Locate the cell with the specified text and output its (X, Y) center coordinate. 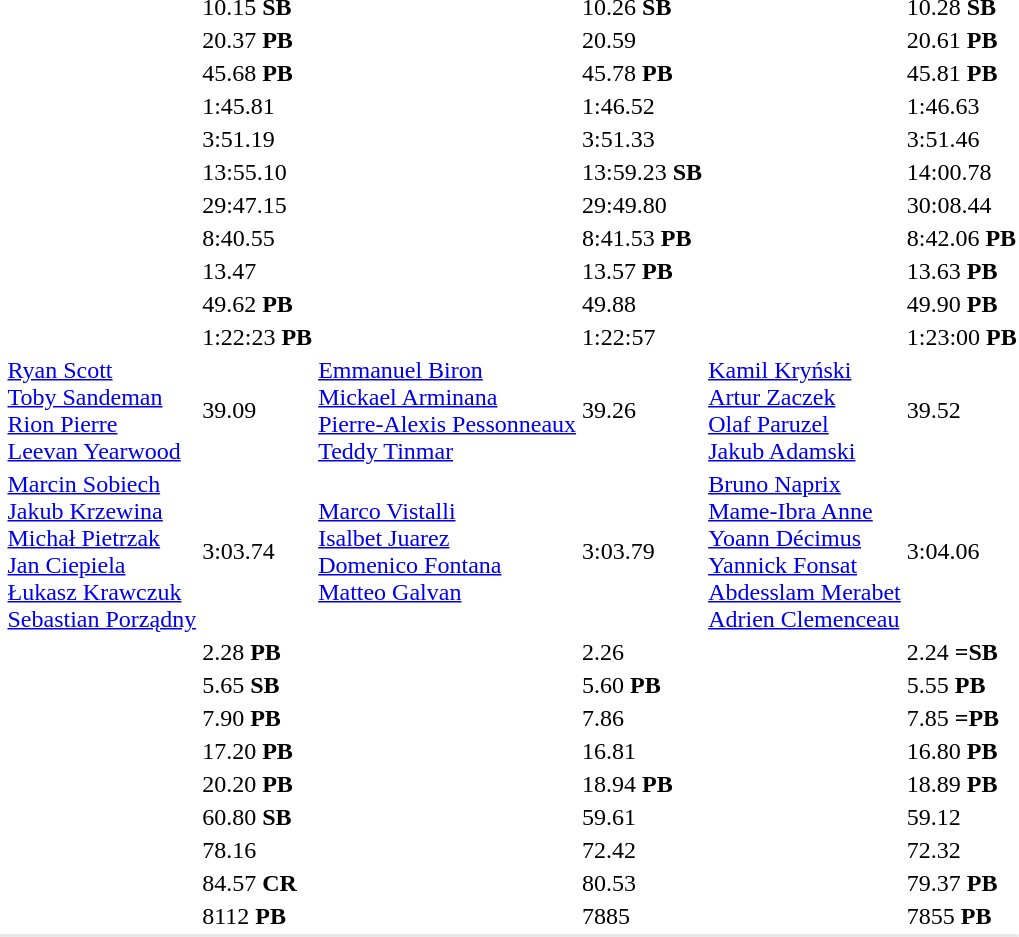
3:03.74 (258, 552)
1:46.52 (642, 106)
5.60 PB (642, 685)
29:47.15 (258, 205)
3:03.79 (642, 552)
8112 PB (258, 916)
1:45.81 (258, 106)
7885 (642, 916)
13.63 PB (962, 271)
20.20 PB (258, 784)
20.37 PB (258, 40)
60.80 SB (258, 817)
3:04.06 (962, 552)
20.61 PB (962, 40)
Ryan ScottToby SandemanRion PierreLeevan Yearwood (102, 410)
49.88 (642, 304)
84.57 CR (258, 883)
1:46.63 (962, 106)
1:22:57 (642, 337)
7.85 =PB (962, 718)
5.55 PB (962, 685)
30:08.44 (962, 205)
80.53 (642, 883)
1:22:23 PB (258, 337)
79.37 PB (962, 883)
3:51.46 (962, 139)
14:00.78 (962, 172)
49.90 PB (962, 304)
20.59 (642, 40)
39.52 (962, 410)
Marco VistalliIsalbet JuarezDomenico FontanaMatteo Galvan (448, 552)
8:40.55 (258, 238)
7.90 PB (258, 718)
78.16 (258, 850)
17.20 PB (258, 751)
45.81 PB (962, 73)
39.26 (642, 410)
29:49.80 (642, 205)
18.94 PB (642, 784)
Emmanuel BironMickael ArminanaPierre-Alexis PessonneauxTeddy Tinmar (448, 410)
13:59.23 SB (642, 172)
45.68 PB (258, 73)
7.86 (642, 718)
59.61 (642, 817)
72.32 (962, 850)
5.65 SB (258, 685)
13.47 (258, 271)
2.28 PB (258, 652)
Kamil KryńskiArtur ZaczekOlaf ParuzelJakub Adamski (805, 410)
13:55.10 (258, 172)
45.78 PB (642, 73)
8:41.53 PB (642, 238)
18.89 PB (962, 784)
3:51.33 (642, 139)
3:51.19 (258, 139)
2.26 (642, 652)
1:23:00 PB (962, 337)
13.57 PB (642, 271)
16.80 PB (962, 751)
59.12 (962, 817)
49.62 PB (258, 304)
Bruno NaprixMame-Ibra AnneYoann DécimusYannick FonsatAbdesslam MerabetAdrien Clemenceau (805, 552)
2.24 =SB (962, 652)
8:42.06 PB (962, 238)
7855 PB (962, 916)
72.42 (642, 850)
16.81 (642, 751)
39.09 (258, 410)
Marcin SobiechJakub KrzewinaMichał PietrzakJan CiepielaŁukasz KrawczukSebastian Porządny (102, 552)
